Return the [X, Y] coordinate for the center point of the cell that contains the specified text.  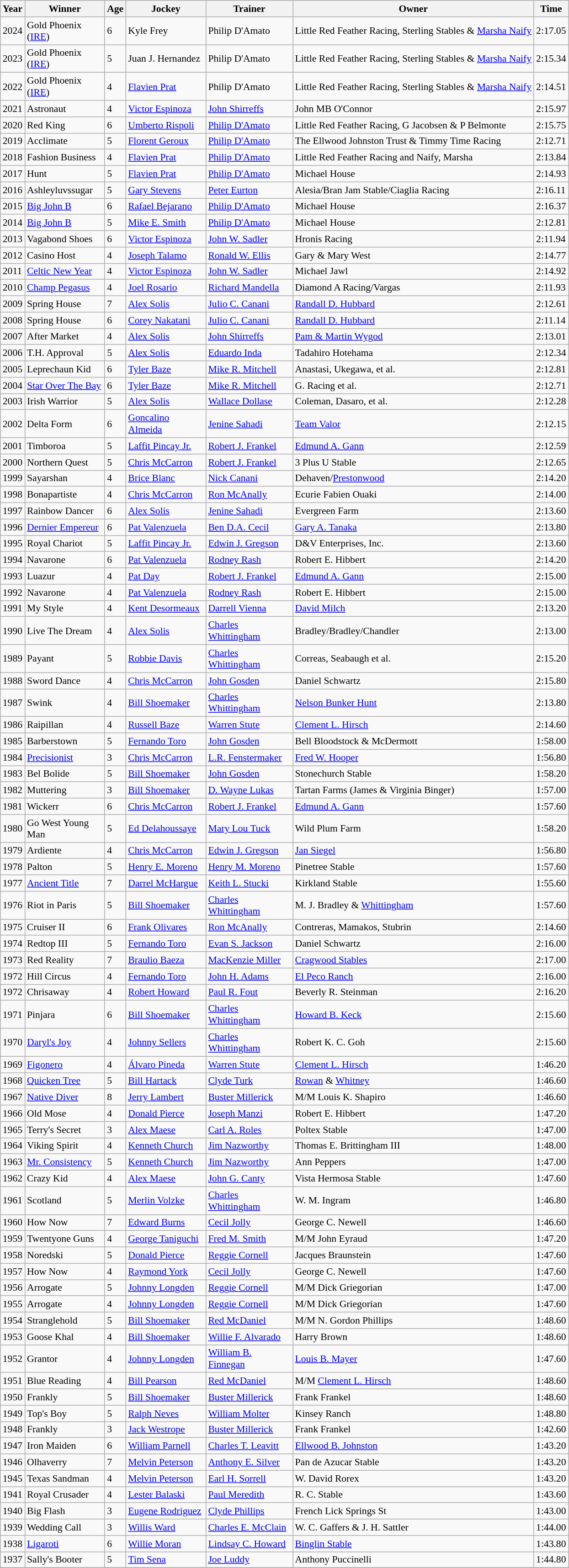
2:13.20 [551, 609]
1994 [13, 560]
Charles E. McClain [249, 1527]
Florent Geroux [165, 141]
Nick Canani [249, 478]
Sayarshan [65, 478]
Viking Spirit [65, 1146]
Little Red Feather Racing and Naify, Marsha [414, 158]
Wedding Call [65, 1527]
Palton [65, 867]
Lester Balaski [165, 1495]
1938 [13, 1544]
2:15.34 [551, 58]
Texas Sandman [65, 1478]
Evan S. Jackson [249, 944]
Pat Day [165, 576]
1962 [13, 1179]
2015 [13, 207]
Daryl's Joy [65, 1043]
William Molter [249, 1414]
Jack Westrope [165, 1430]
Go West Young Man [65, 829]
Ecurie Fabien Ouaki [414, 495]
Goose Khal [65, 1337]
2019 [13, 141]
Winner [65, 9]
1986 [13, 725]
Lindsay C. Howard [249, 1544]
Ancient Title [65, 883]
1976 [13, 906]
Earl H. Sorrell [249, 1478]
Willie F. Alvarado [249, 1337]
1960 [13, 1223]
Anthony E. Silver [249, 1462]
Trainer [249, 9]
2:13.00 [551, 630]
1981 [13, 806]
Joseph Talamo [165, 255]
2:12.15 [551, 424]
Bradley/Bradley/Chandler [414, 630]
Pinetree Stable [414, 867]
MacKenzie Miller [249, 960]
T.H. Approval [65, 353]
Pam & Martin Wygod [414, 337]
D. Wayne Lukas [249, 790]
1957 [13, 1271]
W. M. Ingram [414, 1201]
Rowan & Whitney [414, 1081]
2016 [13, 190]
Casino Host [65, 255]
Hronis Racing [414, 239]
1:43.80 [551, 1544]
Paul Meredith [249, 1495]
Team Valor [414, 424]
Joe Luddy [249, 1560]
M. J. Bradley & Whittingham [414, 906]
Gary & Mary West [414, 255]
Eduardo Inda [249, 353]
Bill Hartack [165, 1081]
1:43.60 [551, 1495]
1966 [13, 1113]
1983 [13, 774]
Redtop III [65, 944]
Frank Olivares [165, 927]
1959 [13, 1239]
Richard Mandella [249, 288]
1945 [13, 1478]
1961 [13, 1201]
1955 [13, 1304]
2:17.05 [551, 31]
Correas, Seabaugh et al. [414, 659]
Joel Rosario [165, 288]
Binglin Stable [414, 1544]
2006 [13, 353]
2:14.77 [551, 255]
Ronald W. Ellis [249, 255]
1979 [13, 851]
Tim Sena [165, 1560]
Pinjara [65, 1014]
M/M N. Gordon Phillips [414, 1320]
Jockey [165, 9]
Johnny Sellers [165, 1043]
Sally's Booter [65, 1560]
Ben D.A. Cecil [249, 527]
Big Flash [65, 1511]
1:44.00 [551, 1527]
1:48.80 [551, 1414]
Rafael Bejarano [165, 207]
Age [115, 9]
1977 [13, 883]
1997 [13, 511]
1937 [13, 1560]
Poltex Stable [414, 1130]
Mike E. Smith [165, 223]
Ligaroti [65, 1544]
2024 [13, 31]
Vagabond Shoes [65, 239]
Kinsey Ranch [414, 1414]
Riot in Paris [65, 906]
Terry's Secret [65, 1130]
1963 [13, 1162]
2022 [13, 87]
Jacques Braunstein [414, 1255]
El Peco Ranch [414, 976]
2002 [13, 424]
French Lick Springs St [414, 1511]
Charles T. Leavitt [249, 1446]
Olhaverry [65, 1462]
2:15.97 [551, 109]
2:14.51 [551, 87]
W. David Rorex [414, 1478]
Anastasi, Ukegawa, et al. [414, 369]
1954 [13, 1320]
2:14.00 [551, 495]
2004 [13, 386]
Nelson Bunker Hunt [414, 703]
2:12.65 [551, 462]
Rainbow Dancer [65, 511]
Twentyone Guns [65, 1239]
1980 [13, 829]
Willie Moran [165, 1544]
1975 [13, 927]
Wild Plum Farm [414, 829]
Ellwood B. Johnston [414, 1446]
2012 [13, 255]
1969 [13, 1065]
Little Red Feather Racing, G Jacobsen & P Belmonte [414, 125]
Raymond York [165, 1271]
My Style [65, 609]
Evergreen Farm [414, 511]
1993 [13, 576]
1978 [13, 867]
Northern Quest [65, 462]
Corey Nakatani [165, 320]
1991 [13, 609]
Willis Ward [165, 1527]
Thomas E. Brittingham III [414, 1146]
Celtic New Year [65, 271]
Robert K. C. Goh [414, 1043]
M/M Clement L. Hirsch [414, 1381]
Wickerr [65, 806]
8 [115, 1097]
1940 [13, 1511]
2:12.34 [551, 353]
Year [13, 9]
Russell Baze [165, 725]
1965 [13, 1130]
2008 [13, 320]
1:42.60 [551, 1430]
2:11.94 [551, 239]
Dehaven/Prestonwood [414, 478]
1941 [13, 1495]
Barberstown [65, 742]
1988 [13, 681]
Cruiser II [65, 927]
Howard B. Keck [414, 1014]
Precisionist [65, 758]
2:11.93 [551, 288]
Raipillan [65, 725]
Kyle Frey [165, 31]
1974 [13, 944]
John H. Adams [249, 976]
Brice Blanc [165, 478]
Darrell Vienna [249, 609]
1946 [13, 1462]
2000 [13, 462]
Clyde Phillips [249, 1511]
1995 [13, 544]
2014 [13, 223]
Gary A. Tanaka [414, 527]
1952 [13, 1359]
Kirkland Stable [414, 883]
Tartan Farms (James & Virginia Binger) [414, 790]
1:46.80 [551, 1201]
Umberto Rispoli [165, 125]
Irish Warrior [65, 402]
Bill Pearson [165, 1381]
Jan Siegel [414, 851]
2:16.11 [551, 190]
Luazur [65, 576]
1939 [13, 1527]
1982 [13, 790]
1992 [13, 593]
John MB O'Connor [414, 109]
1958 [13, 1255]
Leprechaun Kid [65, 369]
2:16.20 [551, 992]
Grantor [65, 1359]
2003 [13, 402]
2021 [13, 109]
Jerry Lambert [165, 1097]
Star Over The Bay [65, 386]
After Market [65, 337]
1949 [13, 1414]
1:55.60 [551, 883]
Louis B. Mayer [414, 1359]
Scotland [65, 1201]
Ardiente [65, 851]
William B. Finnegan [249, 1359]
G. Racing et al. [414, 386]
1964 [13, 1146]
1985 [13, 742]
Henry E. Moreno [165, 867]
Michael Jawl [414, 271]
1:58.00 [551, 742]
Vista Hermosa Stable [414, 1179]
2005 [13, 369]
Ashleyluvssugar [65, 190]
2:14.93 [551, 174]
1968 [13, 1081]
2017 [13, 174]
2023 [13, 58]
Bell Bloodstock & McDermott [414, 742]
2:15.80 [551, 681]
Harry Brown [414, 1337]
Ralph Neves [165, 1414]
Sword Dance [65, 681]
Joseph Manzi [249, 1113]
W. C. Gaffers & J. H. Sattler [414, 1527]
Fashion Business [65, 158]
M/M John Eyraud [414, 1239]
2007 [13, 337]
Swink [65, 703]
Noredski [65, 1255]
Henry M. Moreno [249, 867]
Fred W. Hooper [414, 758]
Ed Delahoussaye [165, 829]
1953 [13, 1337]
D&V Enterprises, Inc. [414, 544]
Native Diver [65, 1097]
Cragwood Stables [414, 960]
M/M Louis K. Shapiro [414, 1097]
Top's Boy [65, 1414]
1956 [13, 1288]
2:15.20 [551, 659]
David Milch [414, 609]
1967 [13, 1097]
Muttering [65, 790]
Edward Burns [165, 1223]
Dernier Empereur [65, 527]
Quicken Tree [65, 1081]
2011 [13, 271]
Carl A. Roles [249, 1130]
Gary Stevens [165, 190]
2:14.92 [551, 271]
Robbie Davis [165, 659]
Eugene Rodriguez [165, 1511]
Red Reality [65, 960]
Figonero [65, 1065]
Paul R. Fout [249, 992]
1970 [13, 1043]
Royal Crusader [65, 1495]
1984 [13, 758]
Chrisaway [65, 992]
The Ellwood Johnston Trust & Timmy Time Racing [414, 141]
Peter Eurton [249, 190]
Delta Form [65, 424]
Champ Pegasus [65, 288]
L.R. Fenstermaker [249, 758]
Coleman, Dasaro, et al. [414, 402]
Iron Maiden [65, 1446]
Stonechurch Stable [414, 774]
1:57.00 [551, 790]
1:46.20 [551, 1065]
Fred M. Smith [249, 1239]
Mary Lou Tuck [249, 829]
1951 [13, 1381]
2:12.61 [551, 304]
1:43.00 [551, 1511]
Anthony Puccinelli [414, 1560]
2:17.00 [551, 960]
Stranglehold [65, 1320]
2:12.28 [551, 402]
2:13.84 [551, 158]
1948 [13, 1430]
Red King [65, 125]
Crazy Kid [65, 1179]
John G. Canty [249, 1179]
Old Mose [65, 1113]
1999 [13, 478]
Acclimate [65, 141]
1947 [13, 1446]
Bonapartiste [65, 495]
Diamond A Racing/Vargas [414, 288]
2:12.59 [551, 446]
1998 [13, 495]
Darrel McHargue [165, 883]
Juan J. Hernandez [165, 58]
2010 [13, 288]
Goncalino Almeida [165, 424]
2:15.75 [551, 125]
Tadahiro Hotehama [414, 353]
Time [551, 9]
1987 [13, 703]
Live The Dream [65, 630]
3 Plus U Stable [414, 462]
Timboroa [65, 446]
2:16.37 [551, 207]
1973 [13, 960]
Blue Reading [65, 1381]
Beverly R. Steinman [414, 992]
Braulio Baeza [165, 960]
Bel Bolide [65, 774]
Hunt [65, 174]
Clyde Turk [249, 1081]
1:44.80 [551, 1560]
George Taniguchi [165, 1239]
1971 [13, 1014]
William Parnell [165, 1446]
Alesia/Bran Jam Stable/Ciaglia Racing [414, 190]
Álvaro Pineda [165, 1065]
1990 [13, 630]
Robert Howard [165, 992]
2009 [13, 304]
1:48.00 [551, 1146]
Owner [414, 9]
1989 [13, 659]
Mr. Consistency [65, 1162]
2:11.14 [551, 320]
2013 [13, 239]
Pan de Azucar Stable [414, 1462]
Hill Circus [65, 976]
1950 [13, 1397]
Merlin Volzke [165, 1201]
2018 [13, 158]
1996 [13, 527]
R. C. Stable [414, 1495]
Royal Chariot [65, 544]
Payant [65, 659]
2001 [13, 446]
Contreras, Mamakos, Stubrin [414, 927]
Ann Peppers [414, 1162]
Astronaut [65, 109]
2:13.01 [551, 337]
Kent Desormeaux [165, 609]
Wallace Dollase [249, 402]
2020 [13, 125]
Keith L. Stucki [249, 883]
